Find where the given text appears and provide that cell's center as (x, y) coordinate. 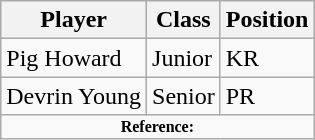
Pig Howard (74, 58)
Player (74, 20)
Position (267, 20)
Senior (184, 96)
Devrin Young (74, 96)
KR (267, 58)
PR (267, 96)
Class (184, 20)
Junior (184, 58)
Reference: (158, 127)
